Search for the cell housing the specified text and yield its [X, Y] center coordinate. 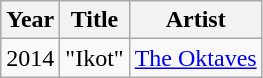
The Oktaves [196, 58]
"Ikot" [94, 58]
Title [94, 20]
Artist [196, 20]
Year [30, 20]
2014 [30, 58]
